Search for the cell housing the specified text and yield its [x, y] center coordinate. 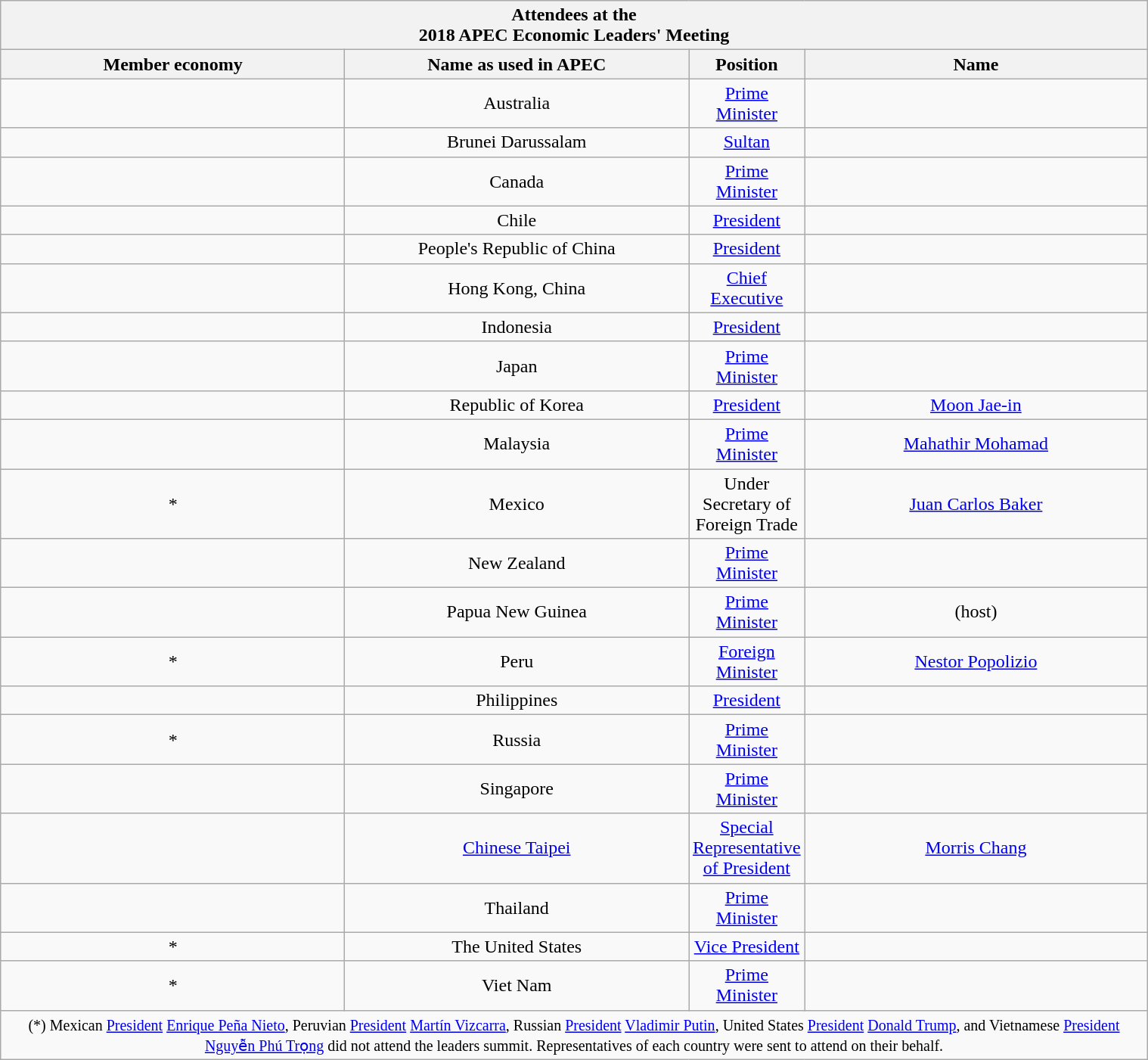
Name [976, 64]
Position [746, 64]
Viet Nam [517, 985]
Chile [517, 220]
Juan Carlos Baker [976, 504]
Nestor Popolizio [976, 661]
Papua New Guinea [517, 613]
Peru [517, 661]
Indonesia [517, 327]
Japan [517, 366]
Australia [517, 103]
People's Republic of China [517, 249]
Brunei Darussalam [517, 142]
Vice President [746, 947]
Under Secretary of Foreign Trade [746, 504]
Singapore [517, 788]
Morris Chang [976, 848]
Philippines [517, 701]
Malaysia [517, 443]
Chief Executive [746, 288]
Chinese Taipei [517, 848]
Special Representative of President [746, 848]
Canada [517, 182]
Member economy [172, 64]
Republic of Korea [517, 405]
Foreign Minister [746, 661]
Mexico [517, 504]
Moon Jae-in [976, 405]
Thailand [517, 908]
New Zealand [517, 563]
Attendees at the2018 APEC Economic Leaders' Meeting [573, 26]
(host) [976, 613]
Name as used in APEC [517, 64]
The United States [517, 947]
Mahathir Mohamad [976, 443]
Hong Kong, China [517, 288]
Russia [517, 740]
Sultan [746, 142]
